Detect which cell encompasses the target text, then output its [X, Y] center coordinate. 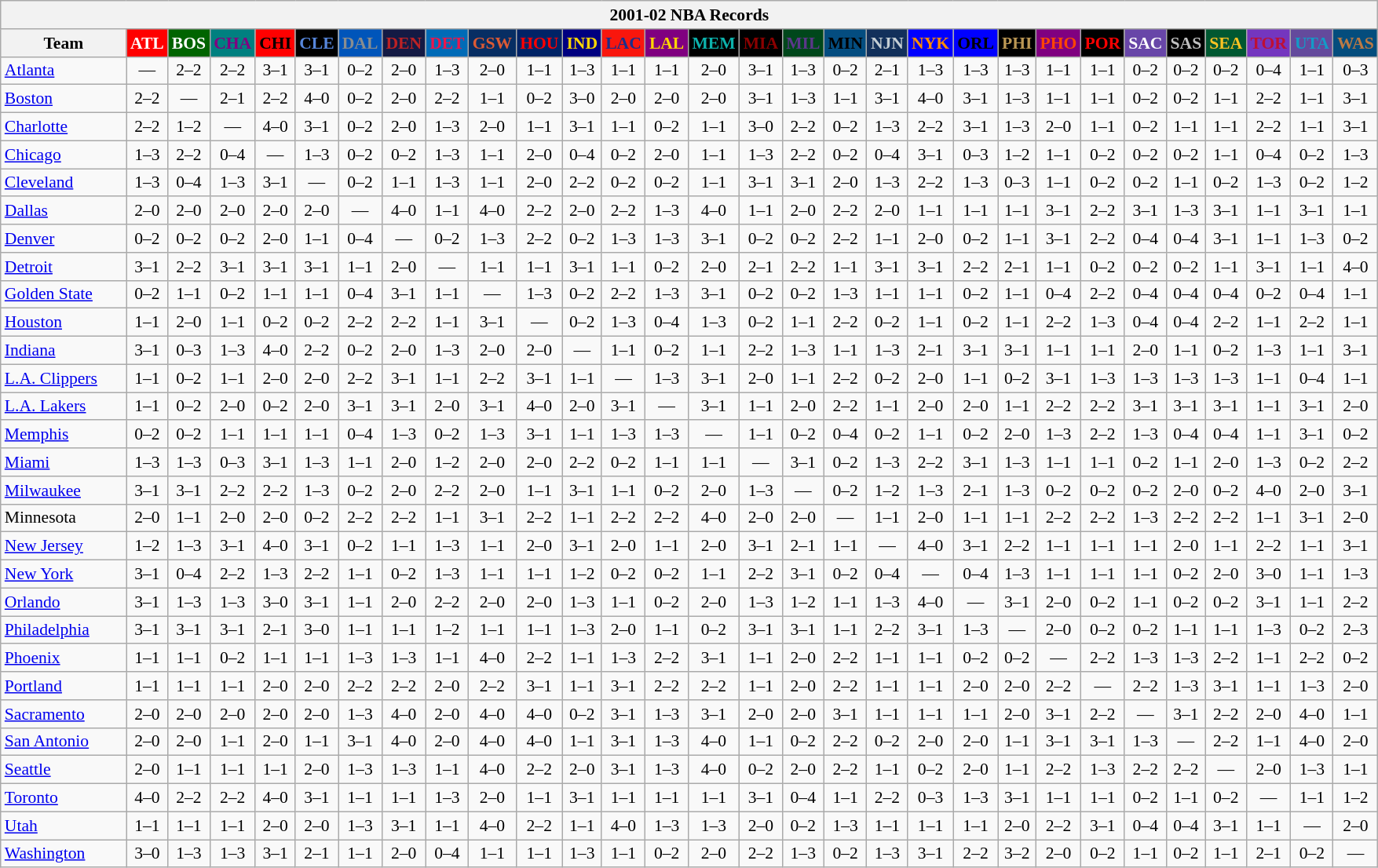
PHO [1058, 43]
Denver [64, 239]
2–3 [1355, 630]
Miami [64, 462]
Detroit [64, 267]
DAL [360, 43]
Portland [64, 686]
Utah [64, 826]
CHA [232, 43]
Boston [64, 99]
Dallas [64, 211]
Cleveland [64, 183]
LAL [667, 43]
MIA [761, 43]
3–2 [1018, 854]
WAS [1355, 43]
SEA [1226, 43]
L.A. Clippers [64, 378]
IND [582, 43]
PHI [1018, 43]
CHI [275, 43]
New Jersey [64, 546]
POR [1102, 43]
NYK [930, 43]
GSW [493, 43]
Toronto [64, 798]
Philadelphia [64, 630]
New York [64, 574]
CLE [317, 43]
Seattle [64, 770]
NJN [887, 43]
SAS [1186, 43]
MIN [845, 43]
HOU [539, 43]
Memphis [64, 435]
2001-02 NBA Records [689, 15]
ATL [148, 43]
Houston [64, 323]
DET [448, 43]
Charlotte [64, 127]
DEN [404, 43]
BOS [188, 43]
L.A. Lakers [64, 407]
Atlanta [64, 71]
LAC [623, 43]
Indiana [64, 351]
Team [64, 43]
MIL [802, 43]
TOR [1269, 43]
San Antonio [64, 742]
SAC [1145, 43]
UTA [1312, 43]
Chicago [64, 155]
Sacramento [64, 714]
Milwaukee [64, 491]
Washington [64, 854]
ORL [975, 43]
MEM [713, 43]
Golden State [64, 294]
Phoenix [64, 658]
Orlando [64, 602]
Minnesota [64, 518]
